Identify which cell holds the provided text, then report its [X, Y] central coordinate. 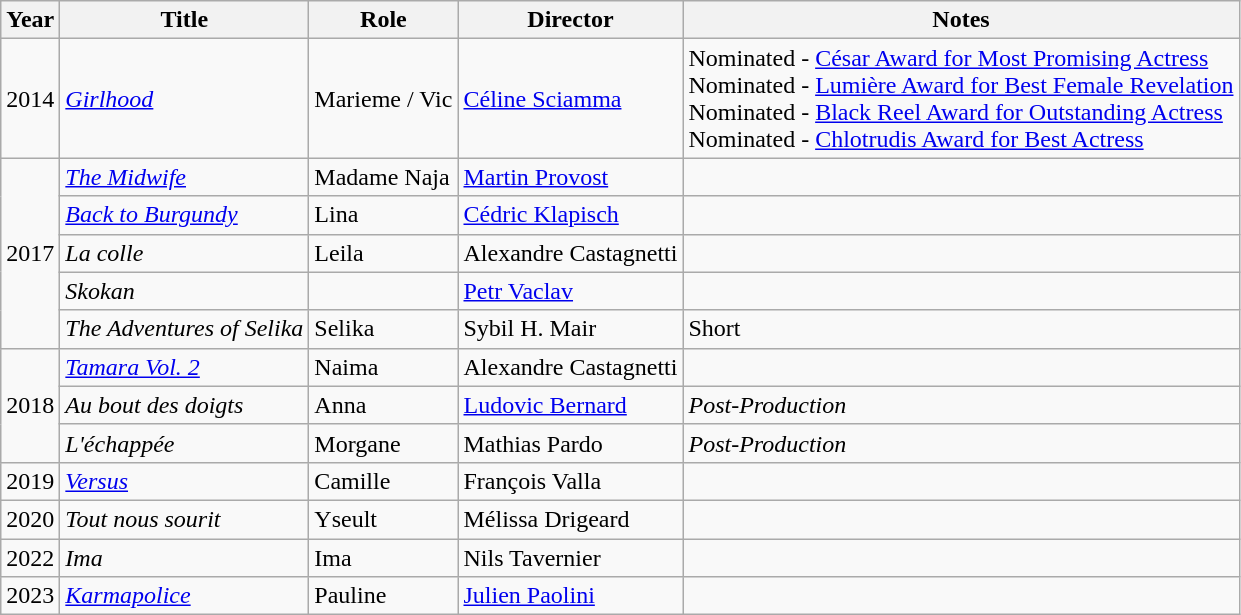
Mélissa Drigeard [570, 519]
2017 [30, 253]
Title [184, 20]
Yseult [384, 519]
Au bout des doigts [184, 405]
2022 [30, 557]
Petr Vaclav [570, 291]
Year [30, 20]
2018 [30, 405]
Back to Burgundy [184, 215]
Girlhood [184, 98]
Morgane [384, 443]
Tout nous sourit [184, 519]
Pauline [384, 596]
L'échappée [184, 443]
Selika [384, 329]
The Midwife [184, 177]
Nils Tavernier [570, 557]
Marieme / Vic [384, 98]
Julien Paolini [570, 596]
Naima [384, 367]
Martin Provost [570, 177]
2014 [30, 98]
2023 [30, 596]
Notes [961, 20]
Lina [384, 215]
Madame Naja [384, 177]
The Adventures of Selika [184, 329]
Céline Sciamma [570, 98]
La colle [184, 253]
Skokan [184, 291]
Mathias Pardo [570, 443]
Camille [384, 481]
Karmapolice [184, 596]
2020 [30, 519]
2019 [30, 481]
Ludovic Bernard [570, 405]
Role [384, 20]
Tamara Vol. 2 [184, 367]
Cédric Klapisch [570, 215]
Director [570, 20]
François Valla [570, 481]
Leila [384, 253]
Short [961, 329]
Anna [384, 405]
Sybil H. Mair [570, 329]
Versus [184, 481]
